Pinpoint the cell where the given text exists, returning its [x, y] midpoint coordinate. 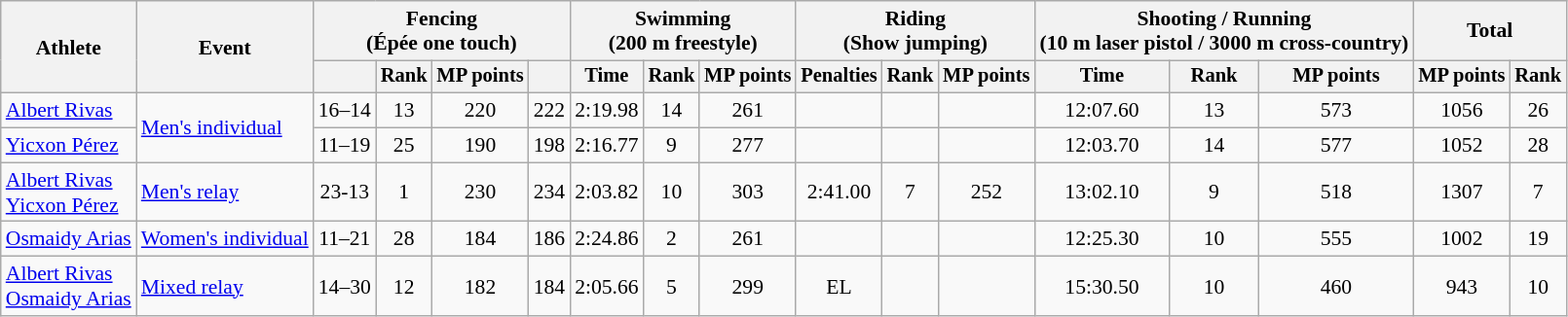
19 [1538, 239]
12:07.60 [1101, 111]
Albert RivasOsmaidy Arias [68, 286]
14–30 [345, 286]
Osmaidy Arias [68, 239]
2 [672, 239]
Women's individual [225, 239]
11–21 [345, 239]
13:02.10 [1101, 193]
2:05.66 [606, 286]
2:16.77 [606, 146]
12:25.30 [1101, 239]
12:03.70 [1101, 146]
Fencing(Épée one touch) [442, 31]
Total [1490, 31]
11–19 [345, 146]
5 [672, 286]
EL [839, 286]
220 [479, 111]
Yicxon Pérez [68, 146]
Event [225, 47]
182 [479, 286]
1002 [1461, 239]
1 [404, 193]
234 [549, 193]
Men's relay [225, 193]
15:30.50 [1101, 286]
2:24.86 [606, 239]
555 [1336, 239]
2:41.00 [839, 193]
Albert Rivas [68, 111]
186 [549, 239]
277 [748, 146]
1056 [1461, 111]
252 [986, 193]
23-13 [345, 193]
943 [1461, 286]
Athlete [68, 47]
25 [404, 146]
577 [1336, 146]
Albert RivasYicxon Pérez [68, 193]
573 [1336, 111]
Riding(Show jumping) [915, 31]
Mixed relay [225, 286]
518 [1336, 193]
Swimming(200 m freestyle) [683, 31]
198 [549, 146]
2:03.82 [606, 193]
Men's individual [225, 128]
190 [479, 146]
12 [404, 286]
26 [1538, 111]
230 [479, 193]
222 [549, 111]
2:19.98 [606, 111]
1307 [1461, 193]
303 [748, 193]
460 [1336, 286]
1052 [1461, 146]
Shooting / Running(10 m laser pistol / 3000 m cross-country) [1223, 31]
299 [748, 286]
16–14 [345, 111]
Penalties [839, 77]
